Detect which cell encompasses the target text, then output its [x, y] center coordinate. 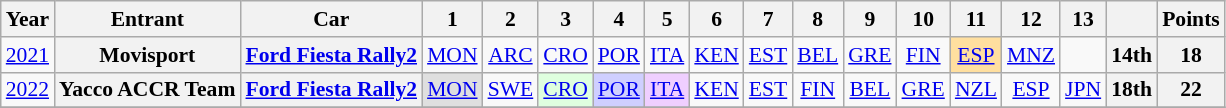
Entrant [147, 19]
2 [511, 19]
14th [1132, 55]
12 [1031, 19]
11 [976, 19]
7 [768, 19]
22 [1191, 90]
5 [667, 19]
JPN [1083, 90]
13 [1083, 19]
SWE [511, 90]
MNZ [1031, 55]
Points [1191, 19]
2021 [28, 55]
3 [566, 19]
10 [924, 19]
8 [818, 19]
NZL [976, 90]
Car [331, 19]
Yacco ACCR Team [147, 90]
1 [452, 19]
18th [1132, 90]
ARC [511, 55]
Movisport [147, 55]
18 [1191, 55]
Year [28, 19]
4 [619, 19]
6 [716, 19]
2022 [28, 90]
9 [870, 19]
